Find where the given text appears and provide that cell's center as [X, Y] coordinate. 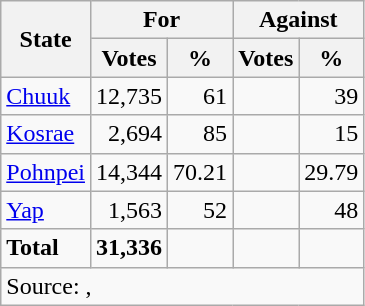
Total [46, 248]
31,336 [128, 248]
Pohnpei [46, 172]
Kosrae [46, 134]
52 [200, 210]
14,344 [128, 172]
Source: , [182, 286]
For [161, 20]
Yap [46, 210]
15 [332, 134]
12,735 [128, 96]
1,563 [128, 210]
29.79 [332, 172]
48 [332, 210]
2,694 [128, 134]
Against [298, 20]
Chuuk [46, 96]
70.21 [200, 172]
85 [200, 134]
39 [332, 96]
State [46, 39]
61 [200, 96]
